Pinpoint the cell where the given text exists, returning its (X, Y) midpoint coordinate. 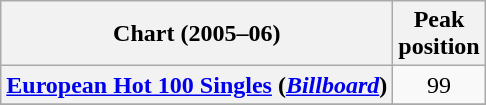
Chart (2005–06) (197, 34)
99 (439, 85)
European Hot 100 Singles (Billboard) (197, 85)
Peakposition (439, 34)
